Output the [X, Y] coordinate of the center of the cell containing the given text.  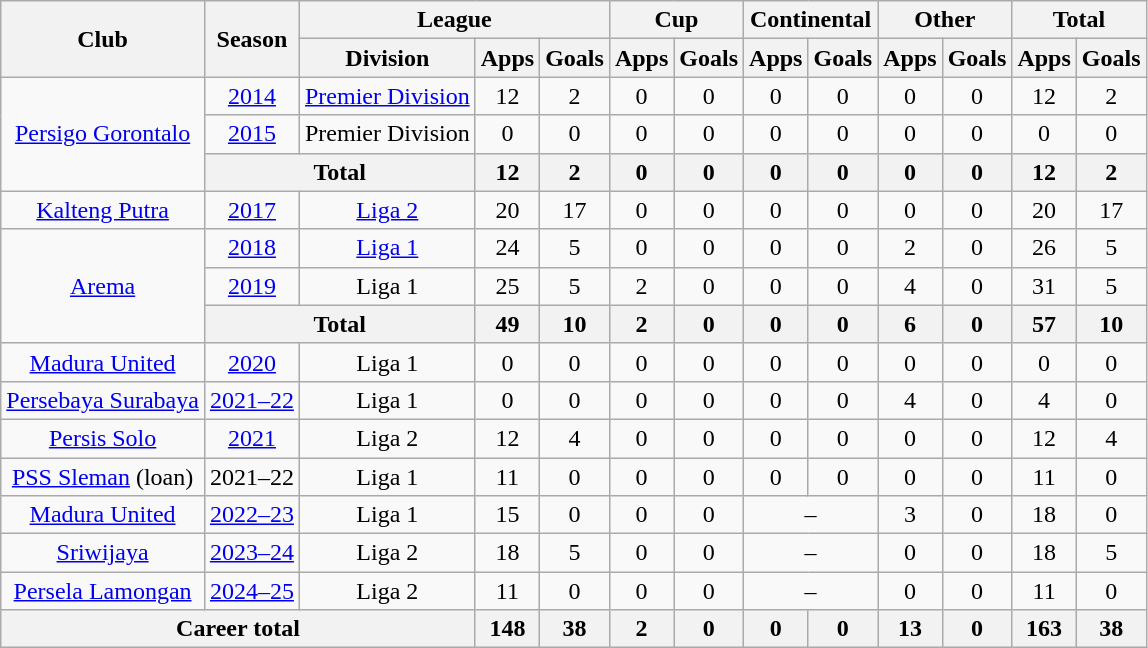
163 [1044, 629]
2018 [252, 248]
2019 [252, 286]
PSS Sleman (loan) [103, 477]
2021 [252, 438]
57 [1044, 324]
25 [507, 286]
Kalteng Putra [103, 210]
Division [387, 58]
6 [910, 324]
Cup [676, 20]
2014 [252, 96]
13 [910, 629]
31 [1044, 286]
3 [910, 515]
2017 [252, 210]
2022–23 [252, 515]
26 [1044, 248]
2024–25 [252, 591]
Club [103, 39]
2015 [252, 134]
24 [507, 248]
Sriwijaya [103, 553]
Arema [103, 286]
Persigo Gorontalo [103, 134]
Persis Solo [103, 438]
Season [252, 39]
2020 [252, 362]
Persela Lamongan [103, 591]
Career total [238, 629]
Continental [811, 20]
Other [945, 20]
49 [507, 324]
2023–24 [252, 553]
League [454, 20]
Persebaya Surabaya [103, 400]
15 [507, 515]
148 [507, 629]
